Provide the [x, y] coordinate of the cell's center where the given text is located.  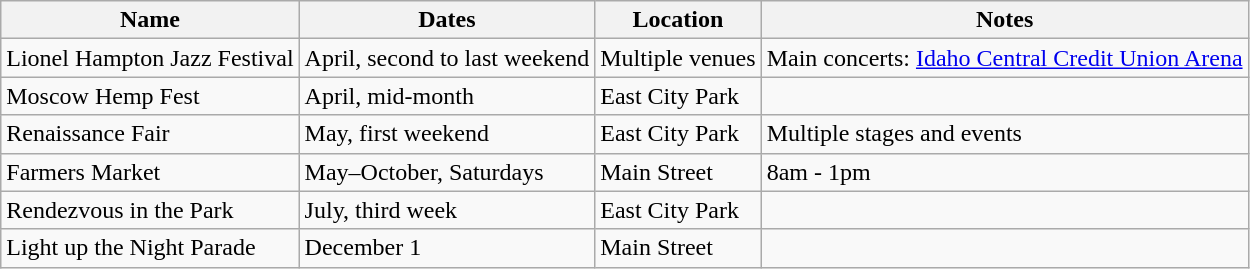
Dates [447, 20]
Rendezvous in the Park [150, 210]
Renaissance Fair [150, 134]
April, mid-month [447, 96]
December 1 [447, 248]
Name [150, 20]
Main concerts: Idaho Central Credit Union Arena [1004, 58]
July, third week [447, 210]
April, second to last weekend [447, 58]
Lionel Hampton Jazz Festival [150, 58]
Light up the Night Parade [150, 248]
May, first weekend [447, 134]
Location [678, 20]
Multiple stages and events [1004, 134]
Notes [1004, 20]
Farmers Market [150, 172]
8am - 1pm [1004, 172]
Moscow Hemp Fest [150, 96]
Multiple venues [678, 58]
May–October, Saturdays [447, 172]
